Capture the cell that displays the provided text and extract its [X, Y] central coordinate. 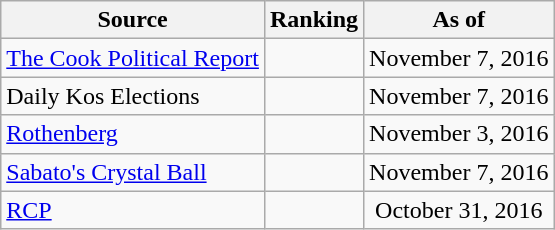
Ranking [314, 20]
Source [133, 20]
The Cook Political Report [133, 58]
Daily Kos Elections [133, 96]
RCP [133, 210]
October 31, 2016 [459, 210]
Sabato's Crystal Ball [133, 172]
November 3, 2016 [459, 134]
Rothenberg [133, 134]
As of [459, 20]
